Pinpoint the cell where the given text exists, returning its [x, y] midpoint coordinate. 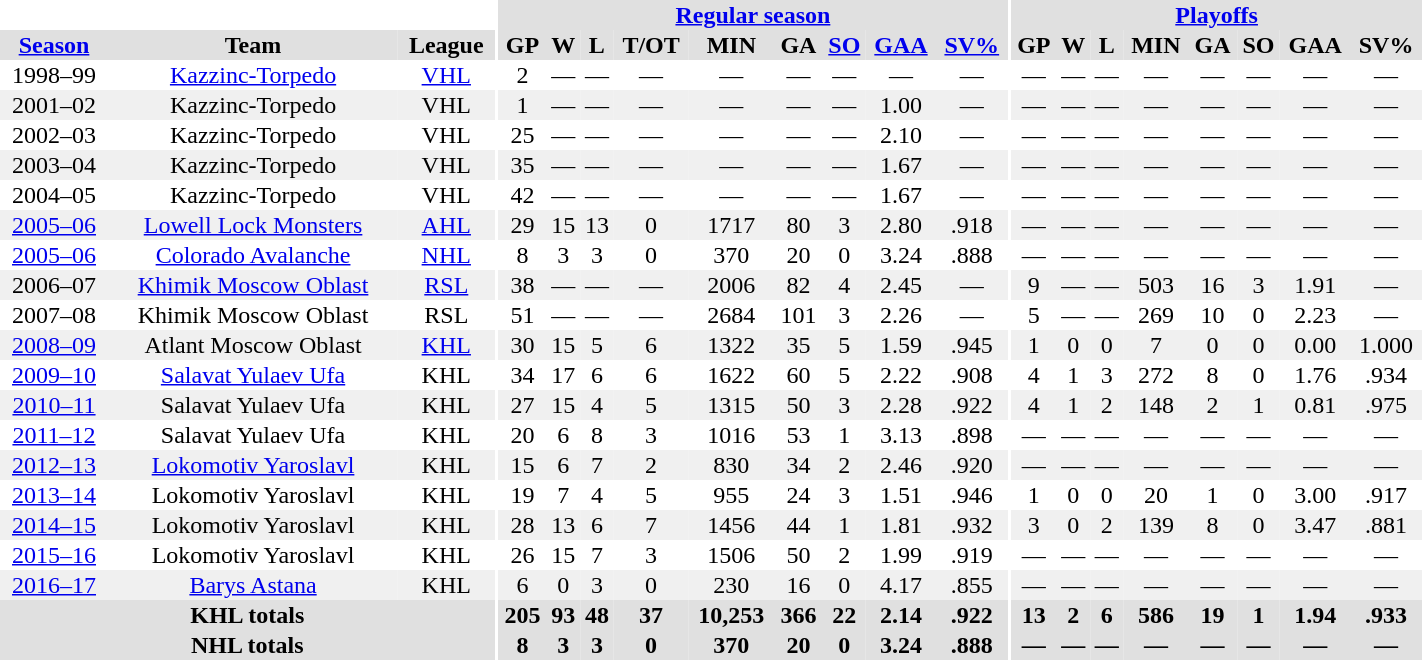
2015–16 [54, 555]
.898 [972, 435]
.934 [1386, 375]
9 [1034, 285]
3.13 [901, 435]
955 [732, 495]
48 [597, 615]
.918 [972, 225]
2.10 [901, 135]
2.26 [901, 315]
28 [522, 525]
51 [522, 315]
3.00 [1315, 495]
2009–10 [54, 375]
366 [798, 615]
.917 [1386, 495]
4.17 [901, 585]
1315 [732, 405]
42 [522, 195]
Atlant Moscow Oblast [253, 345]
586 [1156, 615]
2.46 [901, 465]
2002–03 [54, 135]
0.00 [1315, 345]
1456 [732, 525]
139 [1156, 525]
2011–12 [54, 435]
.855 [972, 585]
.945 [972, 345]
2006 [732, 285]
.881 [1386, 525]
1.00 [901, 105]
Barys Astana [253, 585]
38 [522, 285]
2.80 [901, 225]
17 [564, 375]
53 [798, 435]
.920 [972, 465]
230 [732, 585]
Regular season [752, 15]
93 [564, 615]
2004–05 [54, 195]
269 [1156, 315]
10,253 [732, 615]
148 [1156, 405]
.933 [1386, 615]
2.14 [901, 615]
Team [253, 45]
1.59 [901, 345]
2001–02 [54, 105]
1.94 [1315, 615]
205 [522, 615]
1622 [732, 375]
2.22 [901, 375]
503 [1156, 285]
2003–04 [54, 165]
80 [798, 225]
NHL [446, 255]
1.000 [1386, 345]
29 [522, 225]
.908 [972, 375]
272 [1156, 375]
37 [652, 615]
22 [844, 615]
2.45 [901, 285]
3.47 [1315, 525]
.919 [972, 555]
1.51 [901, 495]
101 [798, 315]
2016–17 [54, 585]
1.81 [901, 525]
44 [798, 525]
1.91 [1315, 285]
.932 [972, 525]
2.23 [1315, 315]
Lowell Lock Monsters [253, 225]
30 [522, 345]
2007–08 [54, 315]
2010–11 [54, 405]
NHL totals [248, 645]
KHL totals [248, 615]
0.81 [1315, 405]
82 [798, 285]
Colorado Avalanche [253, 255]
2006–07 [54, 285]
830 [732, 465]
10 [1212, 315]
24 [798, 495]
.975 [1386, 405]
AHL [446, 225]
60 [798, 375]
Season [54, 45]
1322 [732, 345]
1.99 [901, 555]
2.28 [901, 405]
1506 [732, 555]
1998–99 [54, 75]
T/OT [652, 45]
League [446, 45]
26 [522, 555]
2684 [732, 315]
27 [522, 405]
2008–09 [54, 345]
1.76 [1315, 375]
1016 [732, 435]
2014–15 [54, 525]
2013–14 [54, 495]
25 [522, 135]
Playoffs [1216, 15]
2012–13 [54, 465]
1717 [732, 225]
.946 [972, 495]
